Output the (X, Y) coordinate of the center of the cell containing the given text.  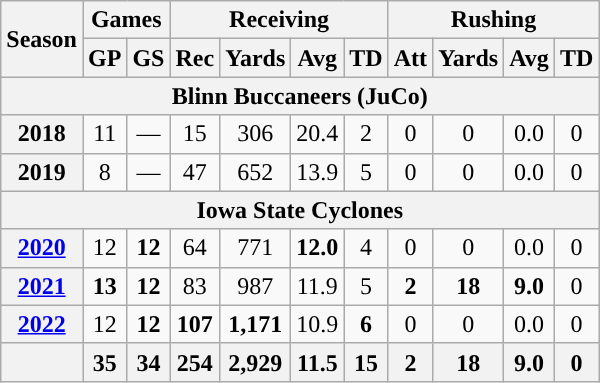
13.9 (318, 172)
34 (148, 362)
987 (256, 286)
2019 (42, 172)
GS (148, 58)
Blinn Buccaneers (JuCo) (300, 96)
652 (256, 172)
2022 (42, 324)
2,929 (256, 362)
11.5 (318, 362)
4 (366, 248)
306 (256, 134)
2018 (42, 134)
10.9 (318, 324)
20.4 (318, 134)
11.9 (318, 286)
12.0 (318, 248)
2021 (42, 286)
35 (104, 362)
Iowa State Cyclones (300, 210)
254 (195, 362)
64 (195, 248)
Rushing (494, 20)
83 (195, 286)
47 (195, 172)
1,171 (256, 324)
771 (256, 248)
GP (104, 58)
11 (104, 134)
Games (126, 20)
Att (410, 58)
8 (104, 172)
13 (104, 286)
2020 (42, 248)
6 (366, 324)
Receiving (279, 20)
107 (195, 324)
Season (42, 39)
Rec (195, 58)
